Return the (x, y) coordinate for the center point of the cell that contains the specified text.  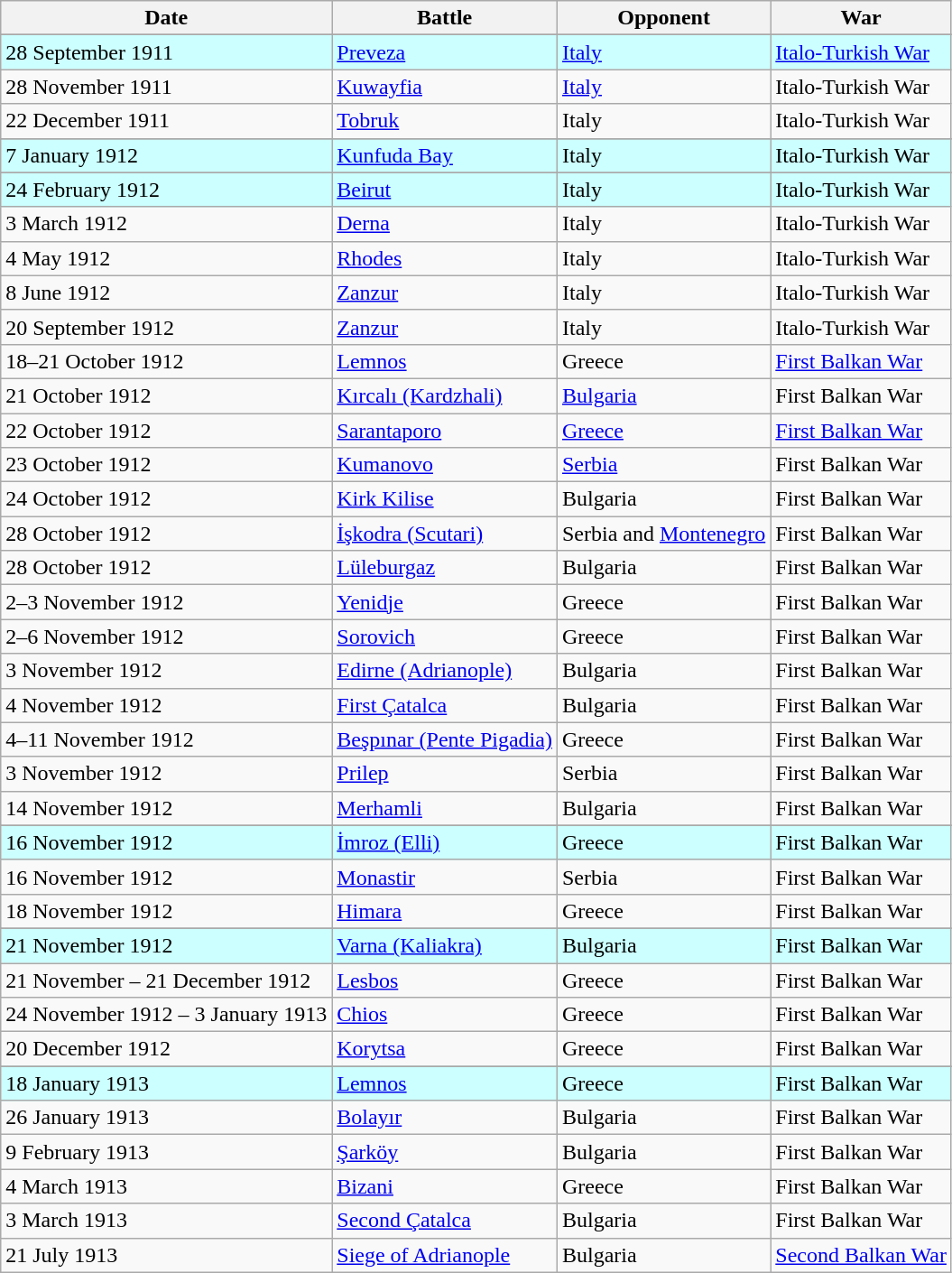
Sarantaporo (445, 431)
Kumanovo (445, 465)
Preveza (445, 52)
Varna (Kaliakra) (445, 945)
28 November 1911 (166, 87)
Kunfuda Bay (445, 155)
4 March 1913 (166, 1186)
26 January 1913 (166, 1118)
3 March 1913 (166, 1221)
Yenidje (445, 602)
Battle (445, 18)
4–11 November 1912 (166, 739)
21 July 1913 (166, 1255)
Beşpınar (Pente Pigadia) (445, 739)
Himara (445, 911)
Second Balkan War (861, 1255)
4 November 1912 (166, 705)
Rhodes (445, 258)
23 October 1912 (166, 465)
9 February 1913 (166, 1152)
Beirut (445, 190)
First Çatalca (445, 705)
Kirk Kilise (445, 499)
Monastir (445, 877)
20 September 1912 (166, 327)
14 November 1912 (166, 808)
Sorovich (445, 636)
Opponent (663, 18)
Siege of Adrianople (445, 1255)
Chios (445, 1015)
Prilep (445, 774)
Bolayır (445, 1118)
24 February 1912 (166, 190)
İşkodra (Scutari) (445, 534)
7 January 1912 (166, 155)
24 October 1912 (166, 499)
21 November – 21 December 1912 (166, 980)
22 December 1911 (166, 121)
Lüleburgaz (445, 568)
4 May 1912 (166, 258)
22 October 1912 (166, 431)
Korytsa (445, 1049)
Kuwayfia (445, 87)
Şarköy (445, 1152)
Serbia and Montenegro (663, 534)
18 January 1913 (166, 1083)
Tobruk (445, 121)
Edirne (Adrianople) (445, 671)
8 June 1912 (166, 293)
18–21 October 1912 (166, 361)
War (861, 18)
Lesbos (445, 980)
Bizani (445, 1186)
24 November 1912 – 3 January 1913 (166, 1015)
3 March 1912 (166, 224)
2–3 November 1912 (166, 602)
18 November 1912 (166, 911)
Date (166, 18)
21 October 1912 (166, 395)
Kırcalı (Kardzhali) (445, 395)
28 September 1911 (166, 52)
Merhamli (445, 808)
Second Çatalca (445, 1221)
20 December 1912 (166, 1049)
Derna (445, 224)
21 November 1912 (166, 945)
İmroz (Elli) (445, 842)
2–6 November 1912 (166, 636)
